Find where the given text appears and provide that cell's center as (X, Y) coordinate. 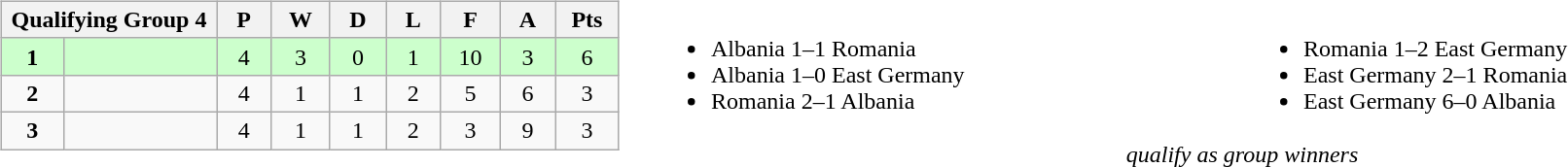
Qualifying Group 4 (109, 19)
W (302, 19)
0 (358, 56)
Pts (588, 19)
D (358, 19)
A (527, 19)
5 (471, 93)
L (414, 19)
10 (471, 56)
9 (527, 130)
P (244, 19)
F (471, 19)
